Extract the [X, Y] coordinate from the center of the cell holding the provided text.  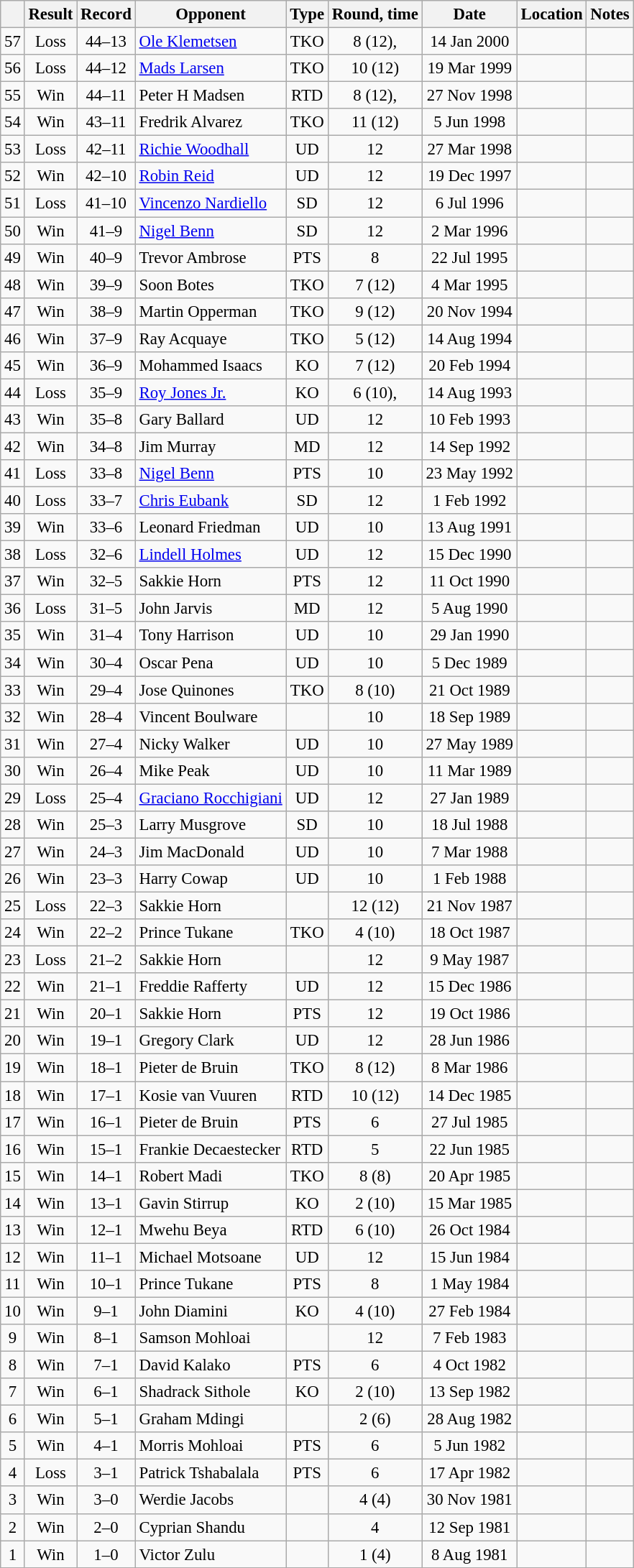
1 Feb 1992 [469, 501]
18 Jul 1988 [469, 825]
18 Sep 1989 [469, 716]
Notes [610, 14]
22 [13, 987]
20 Apr 1985 [469, 1176]
Vincent Boulware [211, 716]
41–10 [106, 203]
6 Jul 1996 [469, 203]
2 (6) [375, 1419]
22–2 [106, 933]
3–0 [106, 1500]
37 [13, 581]
4 Oct 1982 [469, 1365]
14 Aug 1994 [469, 338]
12 Sep 1981 [469, 1527]
34–8 [106, 446]
Opponent [211, 14]
11 Oct 1990 [469, 581]
14 Jan 2000 [469, 42]
Oscar Pena [211, 663]
7 [13, 1392]
3 [13, 1500]
14 [13, 1203]
5 Aug 1990 [469, 609]
38–9 [106, 311]
Cyprian Shandu [211, 1527]
9 May 1987 [469, 960]
8 (12) [375, 1068]
21–1 [106, 987]
1 (4) [375, 1554]
John Diamini [211, 1311]
21–2 [106, 960]
Location [552, 14]
2 [13, 1527]
23 May 1992 [469, 474]
Nicky Walker [211, 744]
17 Apr 1982 [469, 1473]
18–1 [106, 1068]
22 Jun 1985 [469, 1149]
15–1 [106, 1149]
35 [13, 636]
Freddie Rafferty [211, 987]
22–3 [106, 906]
33 [13, 690]
5 Jun 1982 [469, 1446]
Leonard Friedman [211, 527]
8 (8) [375, 1176]
33–7 [106, 501]
39–9 [106, 285]
Samson Mohloai [211, 1338]
45 [13, 366]
19–1 [106, 1041]
John Jarvis [211, 609]
44 [13, 392]
Morris Mohloai [211, 1446]
2–0 [106, 1527]
46 [13, 338]
Peter H Madsen [211, 96]
18 [13, 1095]
Graciano Rocchigiani [211, 798]
32–6 [106, 555]
42–11 [106, 149]
11 [13, 1284]
5 Jun 1998 [469, 122]
42 [13, 446]
7–1 [106, 1365]
Harry Cowap [211, 879]
Mwehu Beya [211, 1230]
44–12 [106, 68]
13 [13, 1230]
30 Nov 1981 [469, 1500]
1 [13, 1554]
39 [13, 527]
35–8 [106, 420]
14 Aug 1993 [469, 392]
1 May 1984 [469, 1284]
26 Oct 1984 [469, 1230]
31–4 [106, 636]
David Kalako [211, 1365]
Patrick Tshabalala [211, 1473]
Victor Zulu [211, 1554]
51 [13, 203]
36–9 [106, 366]
27 Feb 1984 [469, 1311]
25–3 [106, 825]
11 Mar 1989 [469, 771]
32 [13, 716]
41 [13, 474]
5 (12) [375, 338]
4–1 [106, 1446]
15 Dec 1986 [469, 987]
Richie Woodhall [211, 149]
15 Dec 1990 [469, 555]
29 Jan 1990 [469, 636]
Michael Motsoane [211, 1257]
15 Mar 1985 [469, 1203]
1 Feb 1988 [469, 879]
Vincenzo Nardiello [211, 203]
19 Mar 1999 [469, 68]
38 [13, 555]
54 [13, 122]
Type [307, 14]
31 [13, 744]
6 (10), [375, 392]
27–4 [106, 744]
32–5 [106, 581]
19 Oct 1986 [469, 1014]
13–1 [106, 1203]
1–0 [106, 1554]
Jim MacDonald [211, 852]
20–1 [106, 1014]
15 Jun 1984 [469, 1257]
16–1 [106, 1122]
28 [13, 825]
3–1 [106, 1473]
14 Dec 1985 [469, 1095]
27 Jan 1989 [469, 798]
29–4 [106, 690]
57 [13, 42]
52 [13, 176]
13 Aug 1991 [469, 527]
Trevor Ambrose [211, 257]
24 [13, 933]
10–1 [106, 1284]
Shadrack Sithole [211, 1392]
21 Nov 1987 [469, 906]
56 [13, 68]
26 [13, 879]
Chris Eubank [211, 501]
8 (10) [375, 690]
19 Dec 1997 [469, 176]
17–1 [106, 1095]
7 Feb 1983 [469, 1338]
11–1 [106, 1257]
9 [13, 1338]
4 Mar 1995 [469, 285]
23–3 [106, 879]
27 Nov 1998 [469, 96]
17 [13, 1122]
4 (4) [375, 1500]
Gary Ballard [211, 420]
20 Feb 1994 [469, 366]
6 (10) [375, 1230]
50 [13, 231]
31–5 [106, 609]
41–9 [106, 231]
47 [13, 311]
Frankie Decaestecker [211, 1149]
53 [13, 149]
40–9 [106, 257]
2 Mar 1996 [469, 231]
30 [13, 771]
5 Dec 1989 [469, 663]
7 Mar 1988 [469, 852]
35–9 [106, 392]
Mads Larsen [211, 68]
24–3 [106, 852]
48 [13, 285]
42–10 [106, 176]
Result [50, 14]
20 Nov 1994 [469, 311]
Ray Acquaye [211, 338]
37–9 [106, 338]
Lindell Holmes [211, 555]
36 [13, 609]
10 Feb 1993 [469, 420]
8–1 [106, 1338]
14–1 [106, 1176]
Tony Harrison [211, 636]
8 Mar 1986 [469, 1068]
33–8 [106, 474]
23 [13, 960]
21 Oct 1989 [469, 690]
Robin Reid [211, 176]
12 (12) [375, 906]
27 Mar 1998 [469, 149]
Larry Musgrove [211, 825]
26–4 [106, 771]
Robert Madi [211, 1176]
Record [106, 14]
Kosie van Vuuren [211, 1095]
34 [13, 663]
14 Sep 1992 [469, 446]
9–1 [106, 1311]
44–11 [106, 96]
Mike Peak [211, 771]
33–6 [106, 527]
29 [13, 798]
27 [13, 852]
49 [13, 257]
44–13 [106, 42]
Roy Jones Jr. [211, 392]
15 [13, 1176]
28 Aug 1982 [469, 1419]
Fredrik Alvarez [211, 122]
25 [13, 906]
12–1 [106, 1230]
43 [13, 420]
Gavin Stirrup [211, 1203]
5–1 [106, 1419]
Jose Quinones [211, 690]
Werdie Jacobs [211, 1500]
8 Aug 1981 [469, 1554]
21 [13, 1014]
6–1 [106, 1392]
18 Oct 1987 [469, 933]
Soon Botes [211, 285]
28–4 [106, 716]
Ole Klemetsen [211, 42]
Martin Opperman [211, 311]
55 [13, 96]
27 Jul 1985 [469, 1122]
13 Sep 1982 [469, 1392]
27 May 1989 [469, 744]
25–4 [106, 798]
Graham Mdingi [211, 1419]
43–11 [106, 122]
20 [13, 1041]
30–4 [106, 663]
Jim Murray [211, 446]
16 [13, 1149]
11 (12) [375, 122]
Mohammed Isaacs [211, 366]
Date [469, 14]
Gregory Clark [211, 1041]
28 Jun 1986 [469, 1041]
Round, time [375, 14]
19 [13, 1068]
22 Jul 1995 [469, 257]
40 [13, 501]
9 (12) [375, 311]
